Pinpoint the cell where the given text exists, returning its [X, Y] midpoint coordinate. 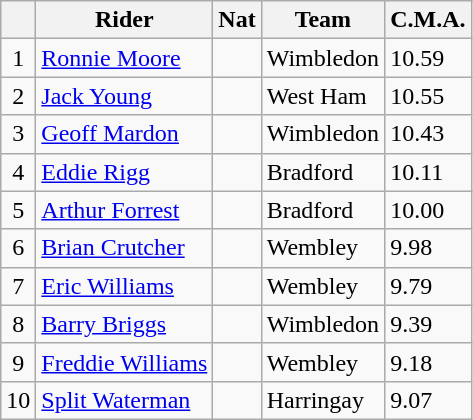
8 [18, 324]
Harringay [322, 400]
Rider [124, 20]
5 [18, 210]
6 [18, 248]
Jack Young [124, 96]
10.11 [428, 172]
West Ham [322, 96]
9.79 [428, 286]
10.00 [428, 210]
10.59 [428, 58]
10.43 [428, 134]
Nat [237, 20]
Geoff Mardon [124, 134]
10 [18, 400]
Split Waterman [124, 400]
9.18 [428, 362]
9.98 [428, 248]
Brian Crutcher [124, 248]
3 [18, 134]
Team [322, 20]
9.07 [428, 400]
Eddie Rigg [124, 172]
9.39 [428, 324]
1 [18, 58]
Ronnie Moore [124, 58]
10.55 [428, 96]
Eric Williams [124, 286]
Arthur Forrest [124, 210]
9 [18, 362]
7 [18, 286]
Barry Briggs [124, 324]
4 [18, 172]
C.M.A. [428, 20]
2 [18, 96]
Freddie Williams [124, 362]
